Return [x, y] of the center of cell containing provided text 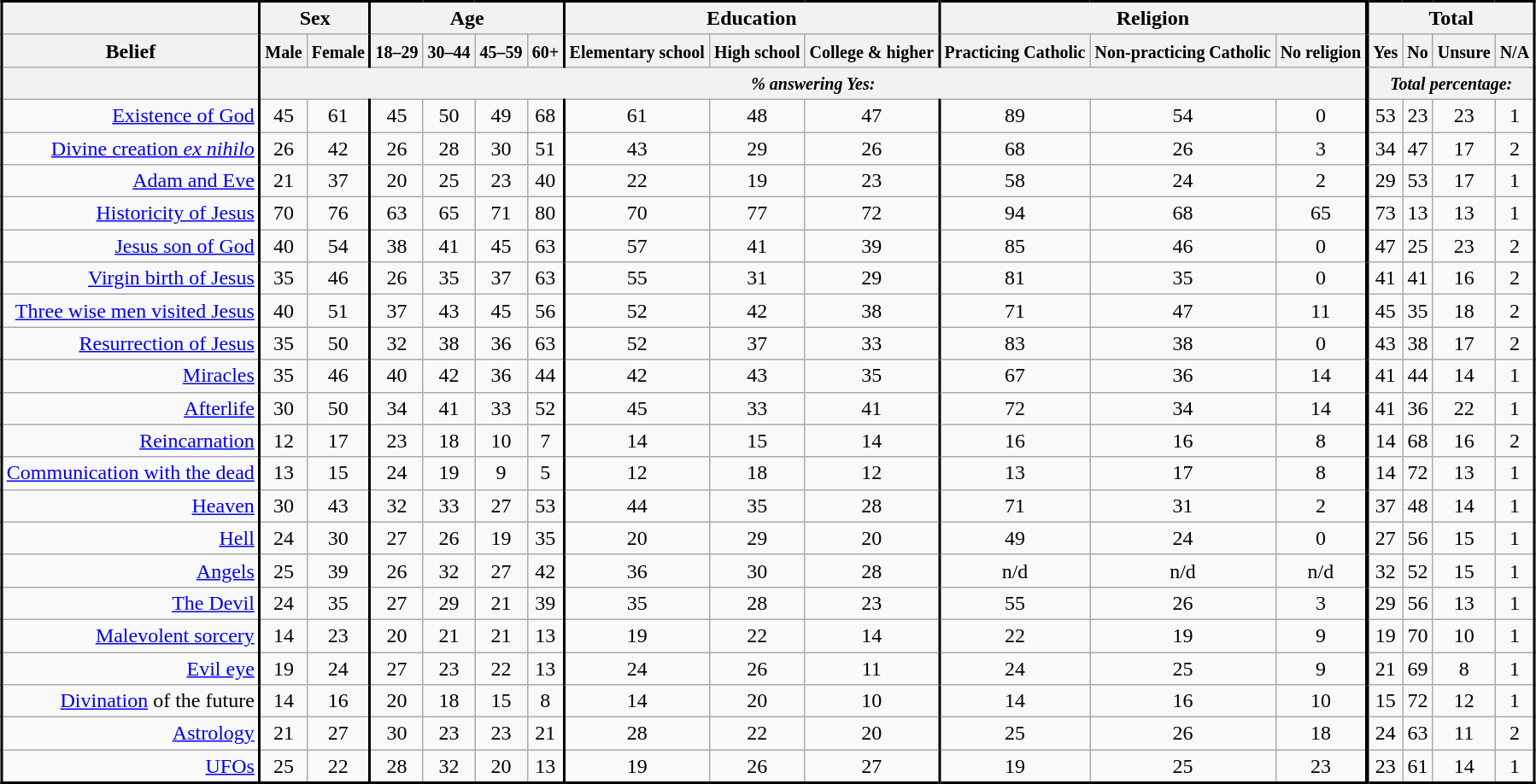
58 [1015, 181]
94 [1015, 214]
Adam and Eve [132, 181]
Resurrection of Jesus [132, 343]
% answering Yes: [813, 83]
83 [1015, 343]
Unsure [1464, 50]
Elementary school [636, 50]
Afterlife [132, 408]
Education [752, 19]
Historicity of Jesus [132, 214]
Hell [132, 538]
Non-practicing Catholic [1182, 50]
Religion [1153, 19]
5 [545, 473]
60+ [545, 50]
Evil eye [132, 669]
Male [284, 50]
80 [545, 214]
81 [1015, 278]
57 [636, 246]
Communication with the dead [132, 473]
Virgin birth of Jesus [132, 278]
No [1418, 50]
Reincarnation [132, 441]
The Devil [132, 603]
Belief [132, 50]
76 [338, 214]
Total percentage: [1451, 83]
67 [1015, 376]
Female [338, 50]
7 [545, 441]
Practicing Catholic [1015, 50]
Divine creation ex nihilo [132, 148]
Angels [132, 570]
UFOs [132, 767]
89 [1015, 115]
77 [757, 214]
Existence of God [132, 115]
30–44 [449, 50]
College & higher [871, 50]
Jesus son of God [132, 246]
Yes [1384, 50]
73 [1384, 214]
Heaven [132, 506]
High school [757, 50]
Miracles [132, 376]
Divination of the future [132, 701]
Astrology [132, 734]
Three wise men visited Jesus [132, 311]
45–59 [501, 50]
Sex [314, 19]
No religion [1321, 50]
Total [1451, 19]
N/A [1515, 50]
69 [1418, 669]
85 [1015, 246]
18–29 [396, 50]
Age [466, 19]
Malevolent sorcery [132, 635]
